From the cell containing the given text, extract its center point as (X, Y) coordinate. 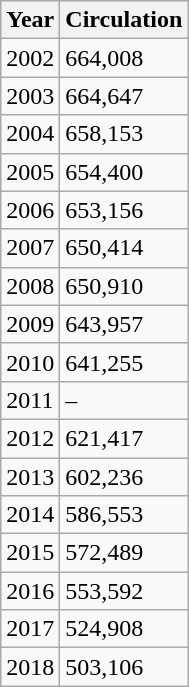
2003 (30, 96)
503,106 (124, 667)
2009 (30, 324)
2006 (30, 210)
602,236 (124, 477)
664,647 (124, 96)
621,417 (124, 438)
2011 (30, 400)
Circulation (124, 20)
586,553 (124, 515)
– (124, 400)
2017 (30, 629)
Year (30, 20)
2018 (30, 667)
653,156 (124, 210)
572,489 (124, 553)
2007 (30, 248)
2008 (30, 286)
2016 (30, 591)
650,910 (124, 286)
553,592 (124, 591)
2015 (30, 553)
2013 (30, 477)
2010 (30, 362)
524,908 (124, 629)
2005 (30, 172)
664,008 (124, 58)
2012 (30, 438)
2002 (30, 58)
658,153 (124, 134)
641,255 (124, 362)
650,414 (124, 248)
2014 (30, 515)
643,957 (124, 324)
654,400 (124, 172)
2004 (30, 134)
